Scan for the cell matching the given text and deliver its [x, y] coordinate at center. 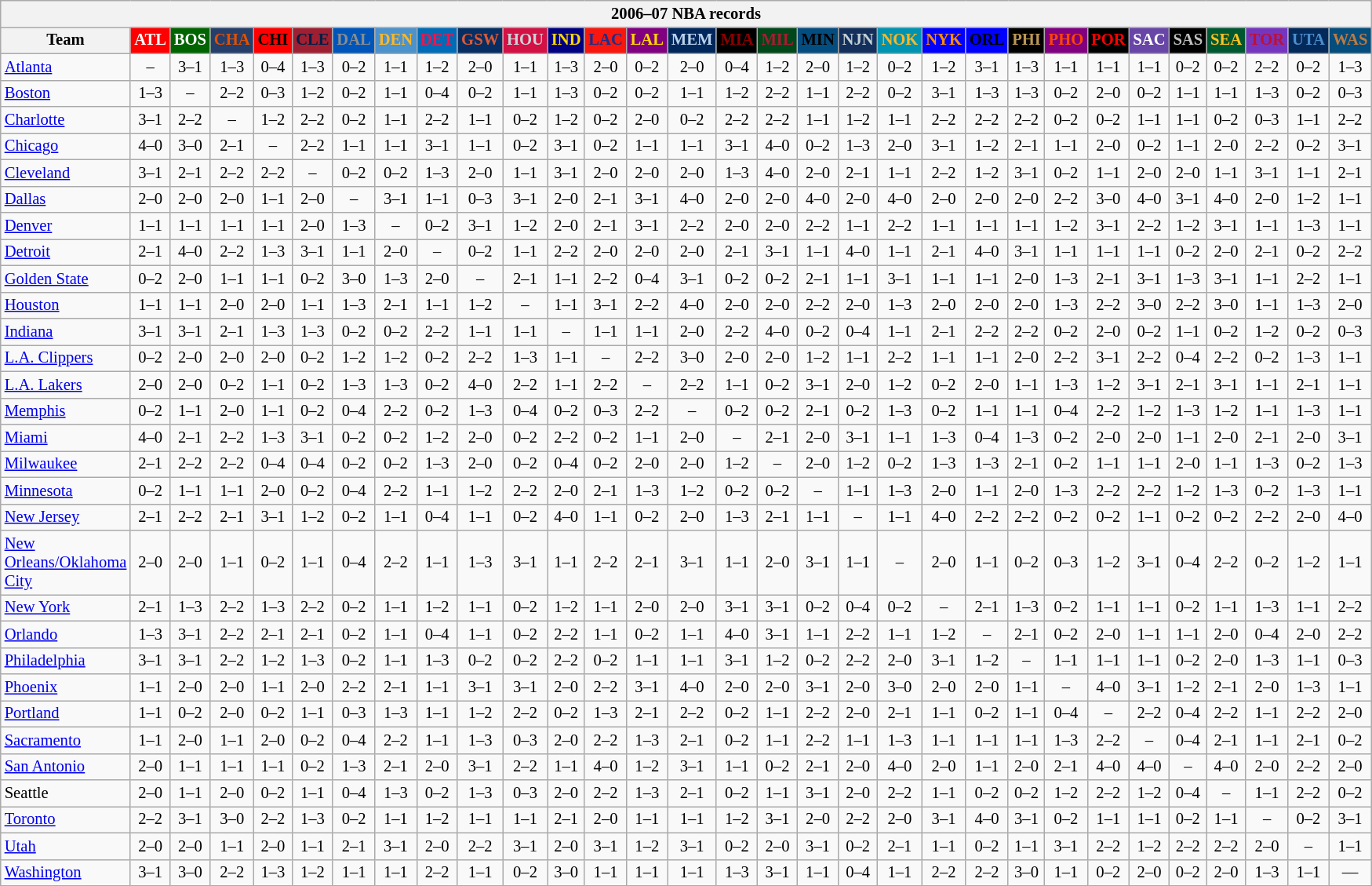
Chicago [66, 146]
Memphis [66, 411]
New Orleans/Oklahoma City [66, 563]
Golden State [66, 279]
ORL [987, 40]
NOK [901, 40]
ATL [151, 40]
SAS [1188, 40]
NYK [944, 40]
Washington [66, 873]
Detroit [66, 252]
Atlanta [66, 67]
Dallas [66, 199]
Houston [66, 305]
CHA [232, 40]
Team [66, 40]
NJN [858, 40]
Denver [66, 225]
GSW [480, 40]
Philadelphia [66, 661]
SEA [1226, 40]
CHI [273, 40]
MEM [692, 40]
DAL [353, 40]
DEN [395, 40]
MIN [818, 40]
— [1350, 873]
HOU [526, 40]
CLE [312, 40]
Boston [66, 93]
SAC [1148, 40]
Minnesota [66, 490]
LAC [606, 40]
L.A. Lakers [66, 385]
Seattle [66, 793]
Cleveland [66, 173]
IND [566, 40]
WAS [1350, 40]
Sacramento [66, 740]
Milwaukee [66, 464]
Toronto [66, 819]
Indiana [66, 332]
2006–07 NBA records [686, 13]
New York [66, 607]
Utah [66, 846]
Phoenix [66, 687]
Orlando [66, 634]
Miami [66, 437]
PHO [1066, 40]
DET [437, 40]
UTA [1308, 40]
Charlotte [66, 120]
Portland [66, 713]
L.A. Clippers [66, 358]
PHI [1026, 40]
BOS [190, 40]
MIL [778, 40]
New Jersey [66, 517]
MIA [737, 40]
San Antonio [66, 767]
LAL [647, 40]
TOR [1267, 40]
POR [1108, 40]
